Extract the [x, y] coordinate from the center of the cell holding the provided text.  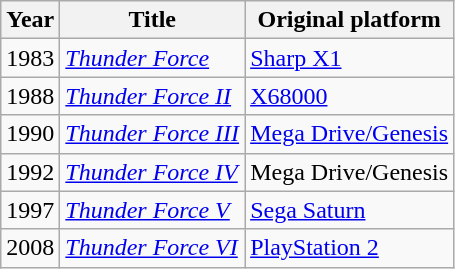
Sharp X1 [350, 58]
1988 [30, 96]
Thunder Force [152, 58]
Year [30, 20]
Thunder Force IV [152, 172]
2008 [30, 248]
Sega Saturn [350, 210]
X68000 [350, 96]
Original platform [350, 20]
Thunder Force III [152, 134]
1992 [30, 172]
1997 [30, 210]
PlayStation 2 [350, 248]
Thunder Force VI [152, 248]
Thunder Force V [152, 210]
Title [152, 20]
1990 [30, 134]
1983 [30, 58]
Thunder Force II [152, 96]
